Capture the cell that displays the provided text and extract its (x, y) central coordinate. 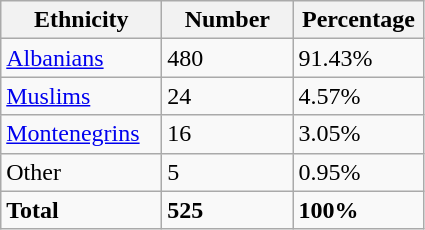
3.05% (358, 134)
Ethnicity (82, 20)
Muslims (82, 96)
Number (228, 20)
Other (82, 172)
Albanians (82, 58)
24 (228, 96)
Percentage (358, 20)
0.95% (358, 172)
100% (358, 210)
525 (228, 210)
480 (228, 58)
Montenegrins (82, 134)
5 (228, 172)
4.57% (358, 96)
91.43% (358, 58)
16 (228, 134)
Total (82, 210)
